Find where the given text appears and provide that cell's center as (X, Y) coordinate. 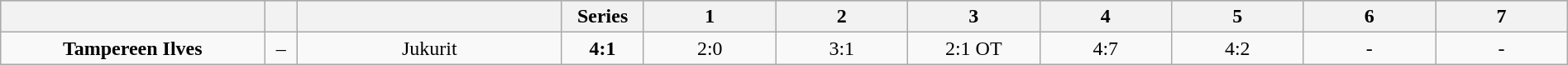
3 (974, 17)
2:1 OT (974, 48)
Series (603, 17)
1 (710, 17)
2 (842, 17)
4:1 (603, 48)
Jukurit (430, 48)
7 (1502, 17)
5 (1238, 17)
4 (1106, 17)
6 (1370, 17)
2:0 (710, 48)
4:2 (1238, 48)
4:7 (1106, 48)
Tampereen Ilves (132, 48)
– (281, 48)
3:1 (842, 48)
